Return (X, Y) of the center of cell containing provided text 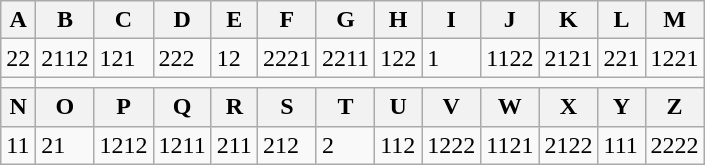
P (124, 107)
W (510, 107)
B (65, 20)
N (18, 107)
121 (124, 58)
211 (234, 145)
111 (622, 145)
E (234, 20)
22 (18, 58)
G (345, 20)
212 (286, 145)
Y (622, 107)
Z (674, 107)
C (124, 20)
21 (65, 145)
122 (398, 58)
2211 (345, 58)
H (398, 20)
U (398, 107)
2121 (568, 58)
1221 (674, 58)
X (568, 107)
222 (182, 58)
2 (345, 145)
2222 (674, 145)
221 (622, 58)
D (182, 20)
1212 (124, 145)
2112 (65, 58)
L (622, 20)
112 (398, 145)
1211 (182, 145)
T (345, 107)
1121 (510, 145)
O (65, 107)
12 (234, 58)
J (510, 20)
11 (18, 145)
I (452, 20)
1222 (452, 145)
2122 (568, 145)
F (286, 20)
1122 (510, 58)
S (286, 107)
Q (182, 107)
1 (452, 58)
V (452, 107)
A (18, 20)
2221 (286, 58)
K (568, 20)
M (674, 20)
R (234, 107)
